Return the [X, Y] coordinate for the center point of the cell that contains the specified text.  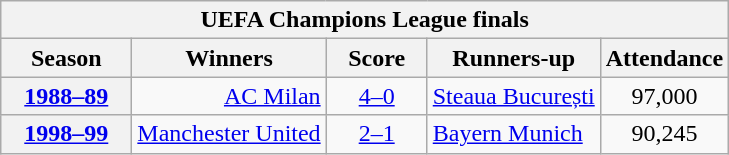
1998–99 [66, 134]
Season [66, 58]
97,000 [664, 96]
Bayern Munich [514, 134]
1988–89 [66, 96]
Steaua București [514, 96]
2–1 [376, 134]
Manchester United [229, 134]
Attendance [664, 58]
Score [376, 58]
Runners-up [514, 58]
90,245 [664, 134]
4–0 [376, 96]
UEFA Champions League finals [365, 20]
Winners [229, 58]
AC Milan [229, 96]
